Output the [X, Y] coordinate of the center of the cell containing the given text.  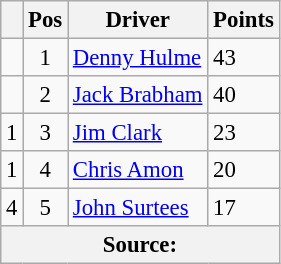
2 [46, 95]
Points [244, 20]
40 [244, 95]
5 [46, 208]
Jim Clark [138, 133]
Pos [46, 20]
Source: [140, 245]
43 [244, 58]
23 [244, 133]
3 [46, 133]
17 [244, 208]
John Surtees [138, 208]
Driver [138, 20]
Denny Hulme [138, 58]
Jack Brabham [138, 95]
20 [244, 170]
Chris Amon [138, 170]
